Determine the [X, Y] coordinate at the center of the cell enclosing the given text.  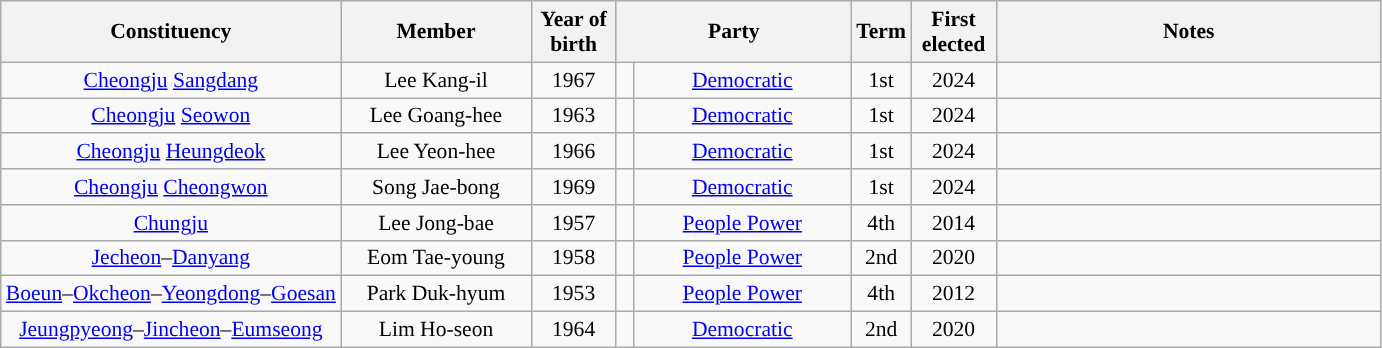
1953 [574, 294]
1958 [574, 258]
Party [734, 32]
Boeun–Okcheon–Yeongdong–Goesan [171, 294]
Song Jae-bong [436, 187]
1963 [574, 116]
First elected [954, 32]
Year of birth [574, 32]
Chungju [171, 223]
Notes [1188, 32]
1957 [574, 223]
1967 [574, 80]
Jecheon–Danyang [171, 258]
Lee Jong-bae [436, 223]
1969 [574, 187]
Cheongju Sangdang [171, 80]
Lim Ho-seon [436, 330]
Constituency [171, 32]
Park Duk-hyum [436, 294]
Jeungpyeong–Jincheon–Eumseong [171, 330]
Lee Goang-hee [436, 116]
1964 [574, 330]
2012 [954, 294]
Member [436, 32]
Cheongju Heungdeok [171, 152]
Lee Yeon-hee [436, 152]
1966 [574, 152]
Cheongju Cheongwon [171, 187]
Eom Tae-young [436, 258]
Lee Kang-il [436, 80]
Cheongju Seowon [171, 116]
2014 [954, 223]
Term [881, 32]
